Return the (X, Y) coordinate for the center point of the cell that contains the specified text.  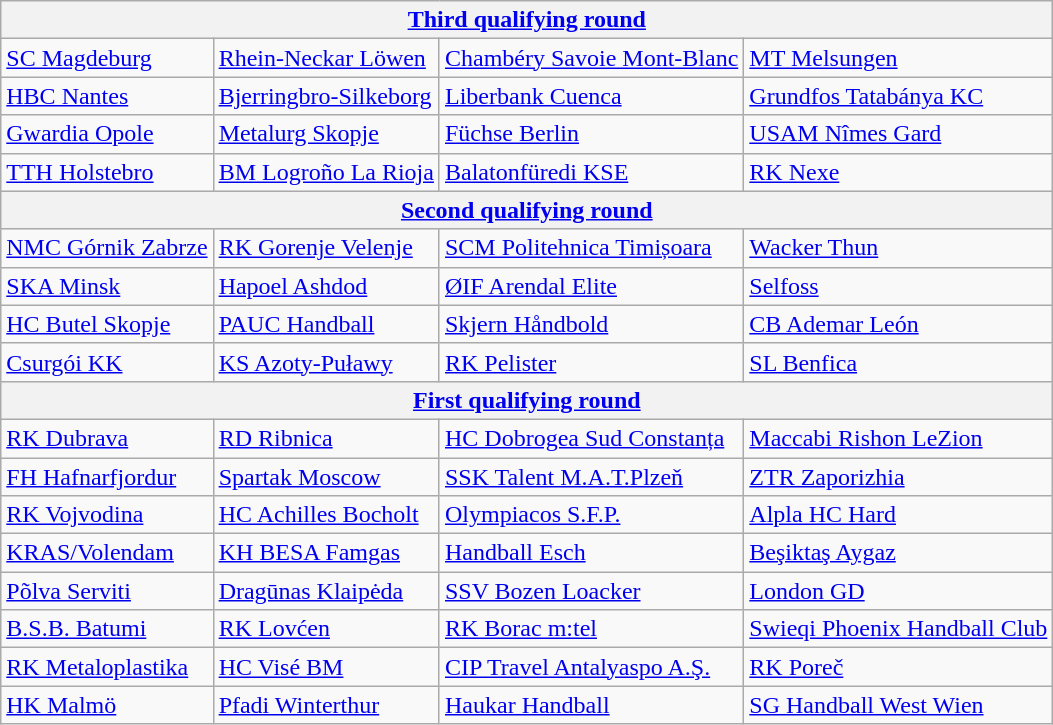
ZTR Zaporizhia (898, 477)
Dragūnas Klaipėda (326, 591)
RK Vojvodina (107, 515)
RK Pelister (591, 362)
TTH Holstebro (107, 172)
HK Malmö (107, 705)
Spartak Moscow (326, 477)
SCM Politehnica Timișoara (591, 248)
SL Benfica (898, 362)
USAM Nîmes Gard (898, 134)
PAUC Handball (326, 324)
Alpla HC Hard (898, 515)
RK Lovćen (326, 629)
B.S.B. Batumi (107, 629)
BM Logroño La Rioja (326, 172)
Põlva Serviti (107, 591)
First qualifying round (527, 400)
HC Butel Skopje (107, 324)
Selfoss (898, 286)
CIP Travel Antalyaspo A.Ş. (591, 667)
Wacker Thun (898, 248)
MT Melsungen (898, 58)
HC Visé BM (326, 667)
FH Hafnarfjordur (107, 477)
KH BESA Famgas (326, 553)
RK Borac m:tel (591, 629)
HC Achilles Bocholt (326, 515)
NMC Górnik Zabrze (107, 248)
Csurgói KK (107, 362)
HBC Nantes (107, 96)
London GD (898, 591)
Skjern Håndbold (591, 324)
Bjerringbro-Silkeborg (326, 96)
Liberbank Cuenca (591, 96)
RD Ribnica (326, 438)
Third qualifying round (527, 20)
Füchse Berlin (591, 134)
Beşiktaş Aygaz (898, 553)
SSV Bozen Loacker (591, 591)
SG Handball West Wien (898, 705)
RK Poreč (898, 667)
Gwardia Opole (107, 134)
Pfadi Winterthur (326, 705)
Haukar Handball (591, 705)
CB Ademar León (898, 324)
KS Azoty-Puławy (326, 362)
RK Dubrava (107, 438)
Handball Esch (591, 553)
Balatonfüredi KSE (591, 172)
Chambéry Savoie Mont-Blanc (591, 58)
RK Nexe (898, 172)
RK Metaloplastika (107, 667)
Metalurg Skopje (326, 134)
SC Magdeburg (107, 58)
Olympiacos S.F.P. (591, 515)
Maccabi Rishon LeZion (898, 438)
KRAS/Volendam (107, 553)
SSK Talent M.A.T.Plzeň (591, 477)
RK Gorenje Velenje (326, 248)
HC Dobrogea Sud Constanța (591, 438)
Grundfos Tatabánya KC (898, 96)
Swieqi Phoenix Handball Club (898, 629)
ØIF Arendal Elite (591, 286)
Second qualifying round (527, 210)
Hapoel Ashdod (326, 286)
SKA Minsk (107, 286)
Rhein-Neckar Löwen (326, 58)
